Find where the given text appears and provide that cell's center as [x, y] coordinate. 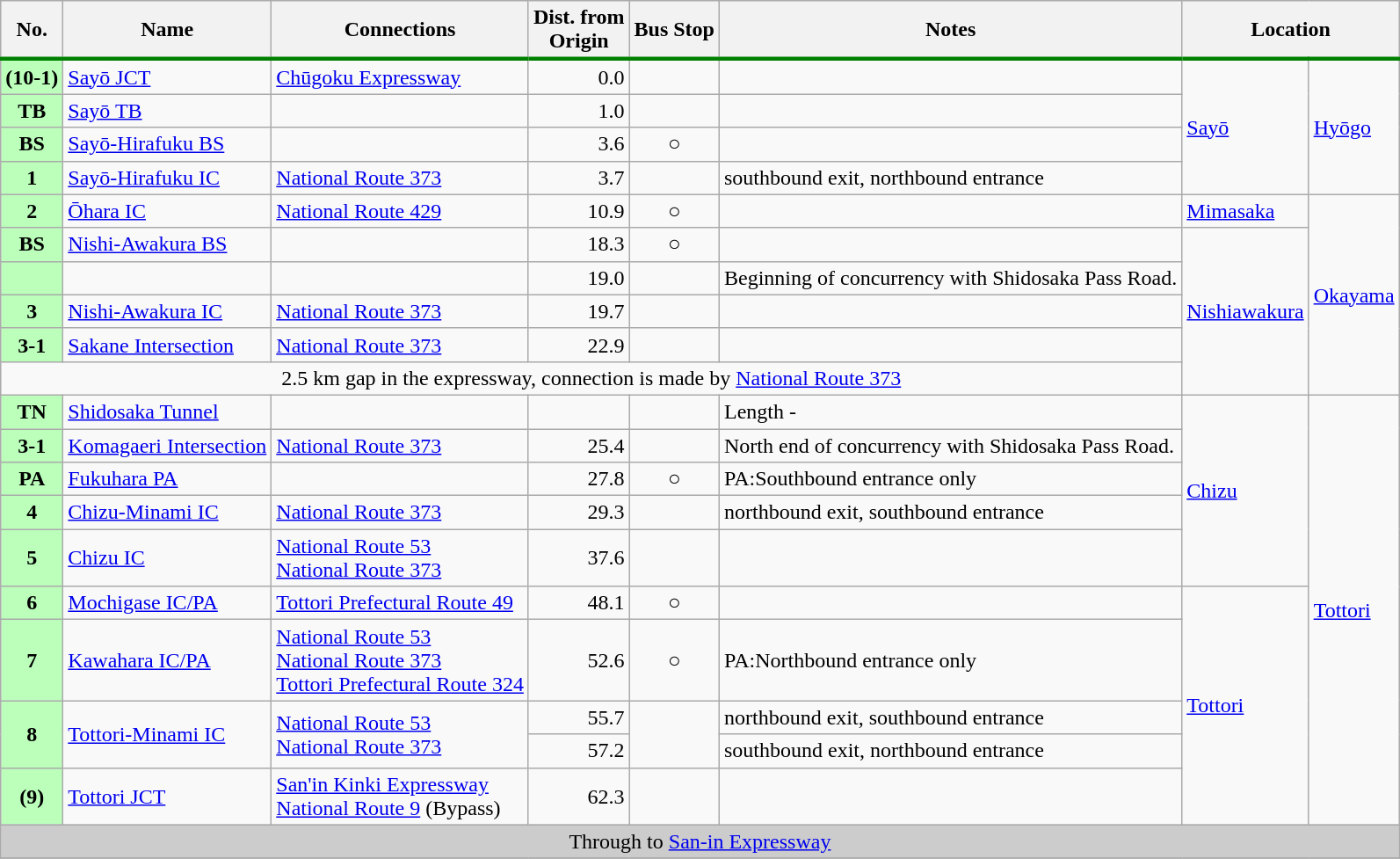
Beginning of concurrency with Shidosaka Pass Road. [950, 278]
Connections [401, 30]
Nishi-Awakura BS [167, 244]
6 [32, 603]
Nishiawakura [1245, 311]
Tottori JCT [167, 797]
57.2 [578, 751]
Chizu-Minami IC [167, 513]
TN [32, 411]
4 [32, 513]
8 [32, 734]
Okayama [1353, 295]
PA:Northbound entrance only [950, 660]
Tottori Prefectural Route 49 [401, 603]
7 [32, 660]
3.7 [578, 178]
Sayō-Hirafuku BS [167, 144]
18.3 [578, 244]
Komagaeri Intersection [167, 446]
0.0 [578, 76]
Kawahara IC/PA [167, 660]
Sayō TB [167, 111]
Sayō JCT [167, 76]
National Route 429 [401, 211]
1 [32, 178]
Bus Stop [674, 30]
2.5 km gap in the expressway, connection is made by National Route 373 [591, 378]
Sayō [1245, 127]
37.6 [578, 557]
Dist. fromOrigin [578, 30]
Tottori-Minami IC [167, 734]
National Route 53 National Route 373Tottori Prefectural Route 324 [401, 660]
Mochigase IC/PA [167, 603]
Shidosaka Tunnel [167, 411]
North end of concurrency with Shidosaka Pass Road. [950, 446]
25.4 [578, 446]
Mimasaka [1245, 211]
3.6 [578, 144]
Fukuhara PA [167, 479]
1.0 [578, 111]
Hyōgo [1353, 127]
No. [32, 30]
62.3 [578, 797]
2 [32, 211]
55.7 [578, 717]
Sayō-Hirafuku IC [167, 178]
5 [32, 557]
Location [1290, 30]
(9) [32, 797]
Nishi-Awakura IC [167, 311]
Chūgoku Expressway [401, 76]
Ōhara IC [167, 211]
San'in Kinki Expressway National Route 9 (Bypass) [401, 797]
22.9 [578, 345]
27.8 [578, 479]
29.3 [578, 513]
Length - [950, 411]
10.9 [578, 211]
Chizu [1245, 491]
19.7 [578, 311]
52.6 [578, 660]
Sakane Intersection [167, 345]
Notes [950, 30]
48.1 [578, 603]
3 [32, 311]
19.0 [578, 278]
PA:Southbound entrance only [950, 479]
Name [167, 30]
Chizu IC [167, 557]
(10-1) [32, 76]
Through to San-in Expressway [700, 841]
PA [32, 479]
TB [32, 111]
